Scan for the cell matching the given text and deliver its (X, Y) coordinate at center. 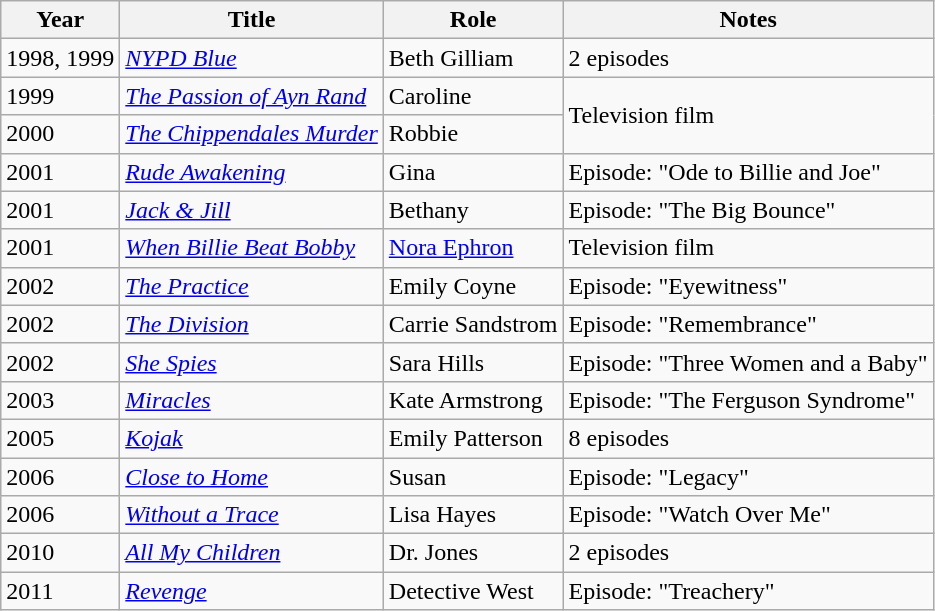
The Practice (252, 286)
2003 (60, 400)
Bethany (473, 210)
Miracles (252, 400)
She Spies (252, 362)
Close to Home (252, 477)
Caroline (473, 96)
8 episodes (748, 438)
Kate Armstrong (473, 400)
Susan (473, 477)
1999 (60, 96)
Episode: "Eyewitness" (748, 286)
Role (473, 20)
Beth Gilliam (473, 58)
Dr. Jones (473, 553)
Episode: "Legacy" (748, 477)
Episode: "The Ferguson Syndrome" (748, 400)
All My Children (252, 553)
Carrie Sandstrom (473, 324)
Title (252, 20)
Year (60, 20)
Nora Ephron (473, 248)
Emily Patterson (473, 438)
Episode: "Watch Over Me" (748, 515)
Lisa Hayes (473, 515)
2011 (60, 591)
Rude Awakening (252, 172)
When Billie Beat Bobby (252, 248)
NYPD Blue (252, 58)
Detective West (473, 591)
Episode: "The Big Bounce" (748, 210)
The Passion of Ayn Rand (252, 96)
2010 (60, 553)
Episode: "Treachery" (748, 591)
Sara Hills (473, 362)
Emily Coyne (473, 286)
Episode: "Three Women and a Baby" (748, 362)
Episode: "Ode to Billie and Joe" (748, 172)
2000 (60, 134)
Without a Trace (252, 515)
2005 (60, 438)
1998, 1999 (60, 58)
Jack & Jill (252, 210)
The Chippendales Murder (252, 134)
Revenge (252, 591)
Kojak (252, 438)
Gina (473, 172)
The Division (252, 324)
Notes (748, 20)
Robbie (473, 134)
Episode: "Remembrance" (748, 324)
